Scan for the cell matching the given text and deliver its (X, Y) coordinate at center. 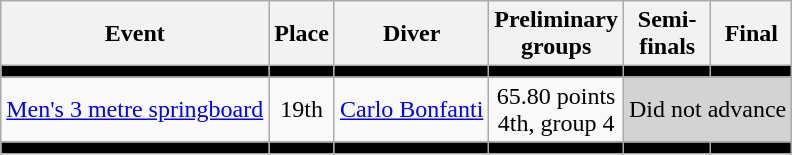
Event (135, 34)
19th (302, 110)
Diver (411, 34)
65.80 points 4th, group 4 (556, 110)
Did not advance (707, 110)
Preliminary groups (556, 34)
Carlo Bonfanti (411, 110)
Semi-finals (666, 34)
Men's 3 metre springboard (135, 110)
Place (302, 34)
Final (752, 34)
